Search for the cell housing the specified text and yield its (x, y) center coordinate. 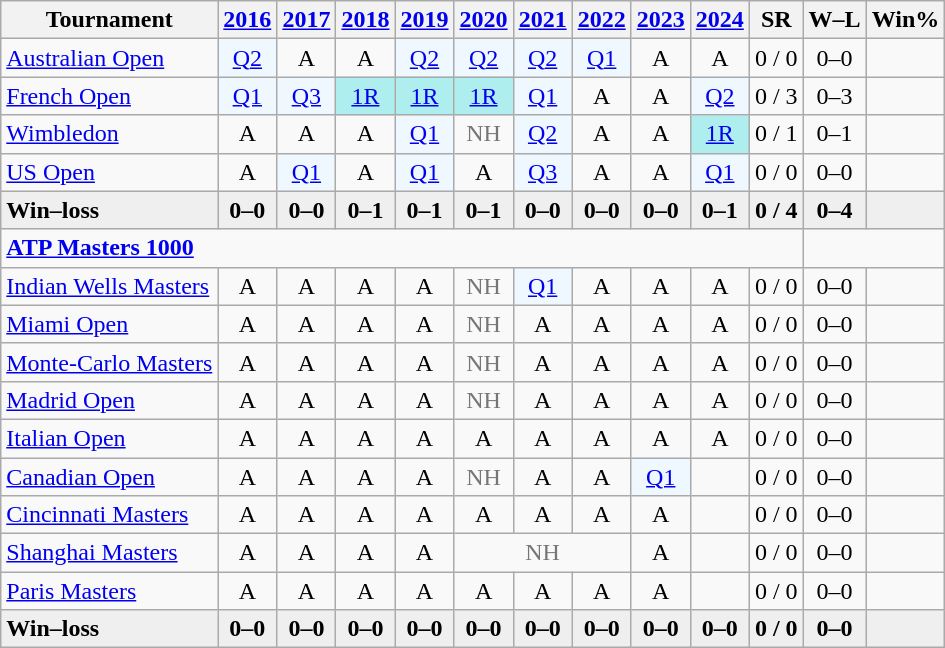
Australian Open (110, 58)
2024 (720, 20)
Monte-Carlo Masters (110, 362)
Tournament (110, 20)
2016 (248, 20)
French Open (110, 96)
US Open (110, 172)
0 / 3 (776, 96)
Miami Open (110, 324)
Italian Open (110, 438)
0–3 (834, 96)
W–L (834, 20)
2021 (542, 20)
2023 (660, 20)
Cincinnati Masters (110, 515)
Wimbledon (110, 134)
0 / 4 (776, 210)
Paris Masters (110, 591)
2020 (484, 20)
2018 (366, 20)
0–4 (834, 210)
2017 (306, 20)
Indian Wells Masters (110, 286)
2019 (424, 20)
Madrid Open (110, 400)
Shanghai Masters (110, 553)
ATP Masters 1000 (402, 248)
Canadian Open (110, 477)
SR (776, 20)
0 / 1 (776, 134)
2022 (602, 20)
Win% (906, 20)
